Return (x, y) of the center of cell containing provided text 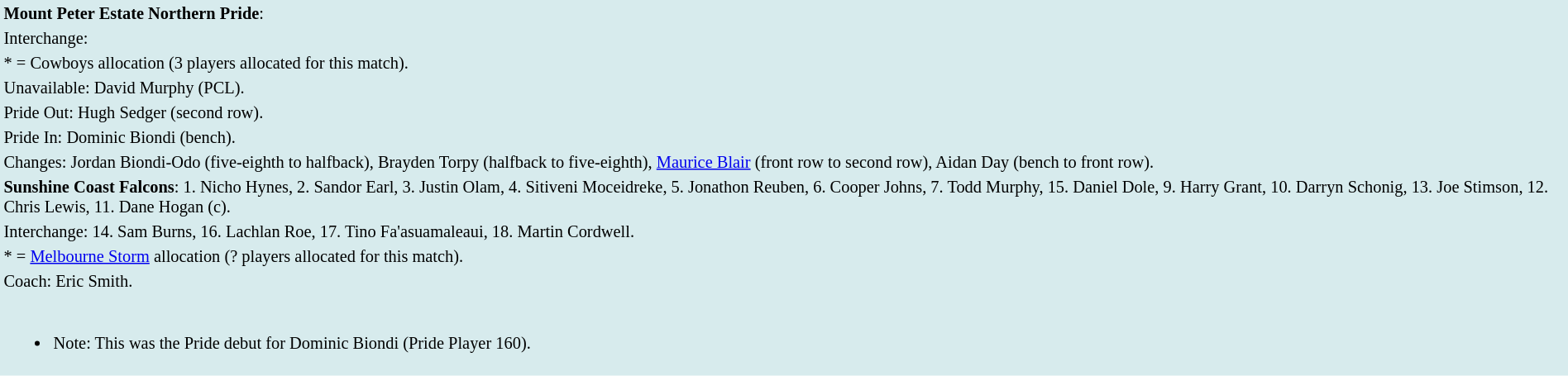
Pride In: Dominic Biondi (bench). (784, 137)
Note: This was the Pride debut for Dominic Biondi (Pride Player 160). (784, 333)
Interchange: (784, 38)
* = Cowboys allocation (3 players allocated for this match). (784, 63)
Coach: Eric Smith. (784, 281)
Interchange: 14. Sam Burns, 16. Lachlan Roe, 17. Tino Fa'asuamaleaui, 18. Martin Cordwell. (784, 231)
Pride Out: Hugh Sedger (second row). (784, 112)
* = Melbourne Storm allocation (? players allocated for this match). (784, 256)
Unavailable: David Murphy (PCL). (784, 88)
Mount Peter Estate Northern Pride: (784, 13)
